Capture the cell that displays the provided text and extract its (x, y) central coordinate. 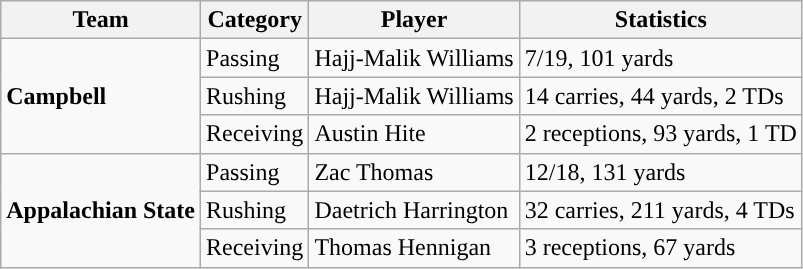
3 receptions, 67 yards (660, 248)
Thomas Hennigan (414, 248)
Campbell (101, 96)
14 carries, 44 yards, 2 TDs (660, 96)
Appalachian State (101, 210)
Team (101, 20)
Austin Hite (414, 134)
Player (414, 20)
Category (255, 20)
Zac Thomas (414, 172)
Daetrich Harrington (414, 210)
2 receptions, 93 yards, 1 TD (660, 134)
12/18, 131 yards (660, 172)
7/19, 101 yards (660, 58)
32 carries, 211 yards, 4 TDs (660, 210)
Statistics (660, 20)
